Return the [x, y] coordinate for the center point of the cell that contains the specified text.  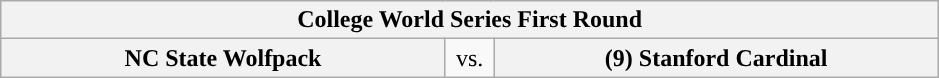
College World Series First Round [470, 20]
NC State Wolfpack [224, 58]
(9) Stanford Cardinal [716, 58]
vs. [470, 58]
